Determine the (x, y) coordinate at the center of the cell enclosing the given text.  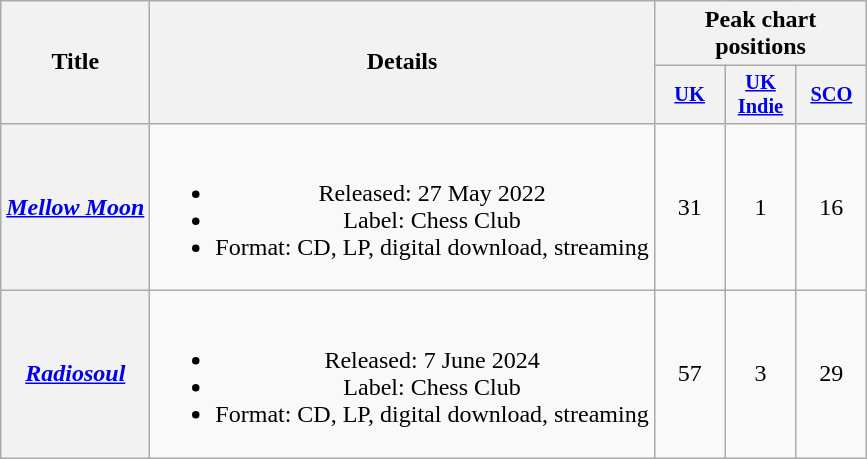
SCO (832, 95)
Released: 7 June 2024Label: Chess ClubFormat: CD, LP, digital download, streaming (402, 374)
57 (690, 374)
16 (832, 206)
3 (760, 374)
UK (690, 95)
Title (76, 62)
1 (760, 206)
Radiosoul (76, 374)
Mellow Moon (76, 206)
Details (402, 62)
29 (832, 374)
Released: 27 May 2022Label: Chess ClubFormat: CD, LP, digital download, streaming (402, 206)
31 (690, 206)
UKIndie (760, 95)
Peak chart positions (760, 34)
